Pinpoint the cell where the given text exists, returning its (X, Y) midpoint coordinate. 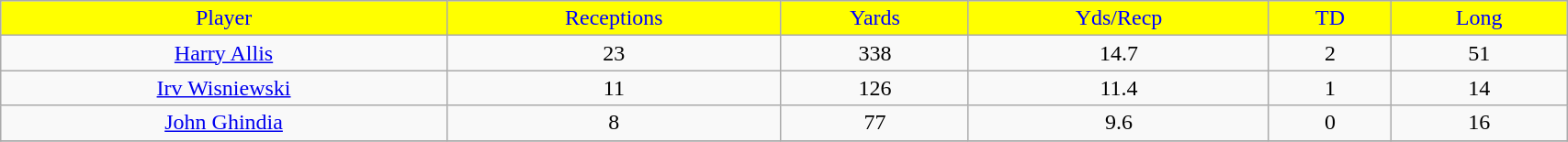
John Ghindia (224, 123)
0 (1330, 123)
126 (874, 88)
1 (1330, 88)
8 (614, 123)
14 (1479, 88)
Harry Allis (224, 53)
9.6 (1119, 123)
TD (1330, 18)
77 (874, 123)
Player (224, 18)
16 (1479, 123)
Yards (874, 18)
Irv Wisniewski (224, 88)
2 (1330, 53)
14.7 (1119, 53)
Long (1479, 18)
51 (1479, 53)
Receptions (614, 18)
Yds/Recp (1119, 18)
23 (614, 53)
11.4 (1119, 88)
11 (614, 88)
338 (874, 53)
